Find where the given text appears and provide that cell's center as [X, Y] coordinate. 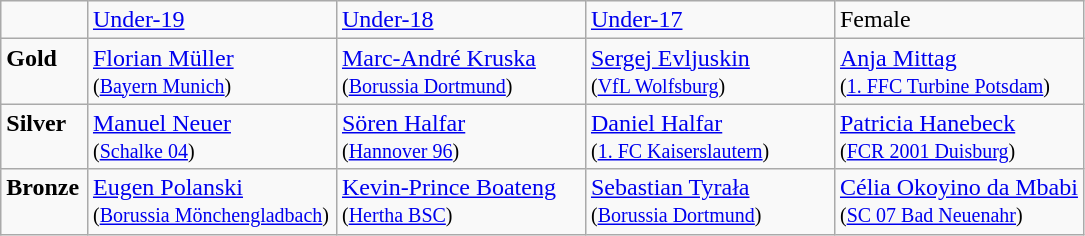
Daniel Halfar (1. FC Kaiserslautern) [710, 136]
Patricia Hanebeck (FCR 2001 Duisburg) [958, 136]
Bronze [44, 202]
Florian Müller (Bayern Munich) [212, 72]
Under-19 [212, 20]
Under-18 [460, 20]
Sergej Evljuskin (VfL Wolfsburg) [710, 72]
Under-17 [710, 20]
Marc-André Kruska (Borussia Dortmund) [460, 72]
Sören Halfar (Hannover 96) [460, 136]
Gold [44, 72]
Manuel Neuer (Schalke 04) [212, 136]
Anja Mittag (1. FFC Turbine Potsdam) [958, 72]
Silver [44, 136]
Kevin-Prince Boateng (Hertha BSC) [460, 202]
Célia Okoyino da Mbabi (SC 07 Bad Neuenahr) [958, 202]
Female [958, 20]
Eugen Polanski (Borussia Mönchengladbach) [212, 202]
Sebastian Tyrała (Borussia Dortmund) [710, 202]
